Return the [x, y] coordinate for the center point of the cell that contains the specified text.  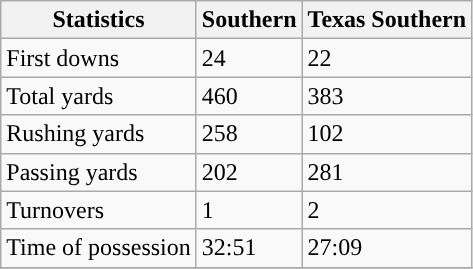
22 [387, 58]
Time of possession [99, 248]
Total yards [99, 96]
202 [249, 172]
1 [249, 210]
Southern [249, 20]
281 [387, 172]
Passing yards [99, 172]
Rushing yards [99, 134]
32:51 [249, 248]
Turnovers [99, 210]
24 [249, 58]
460 [249, 96]
2 [387, 210]
258 [249, 134]
27:09 [387, 248]
First downs [99, 58]
383 [387, 96]
Statistics [99, 20]
Texas Southern [387, 20]
102 [387, 134]
